Scan for the cell matching the given text and deliver its (X, Y) coordinate at center. 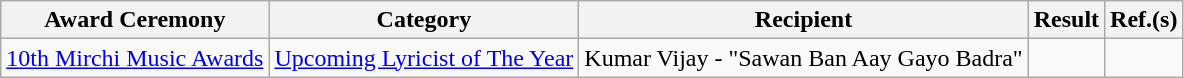
10th Mirchi Music Awards (135, 58)
Kumar Vijay - "Sawan Ban Aay Gayo Badra" (804, 58)
Ref.(s) (1144, 20)
Upcoming Lyricist of The Year (424, 58)
Recipient (804, 20)
Award Ceremony (135, 20)
Category (424, 20)
Result (1066, 20)
